Extract the (X, Y) coordinate from the center of the cell holding the provided text.  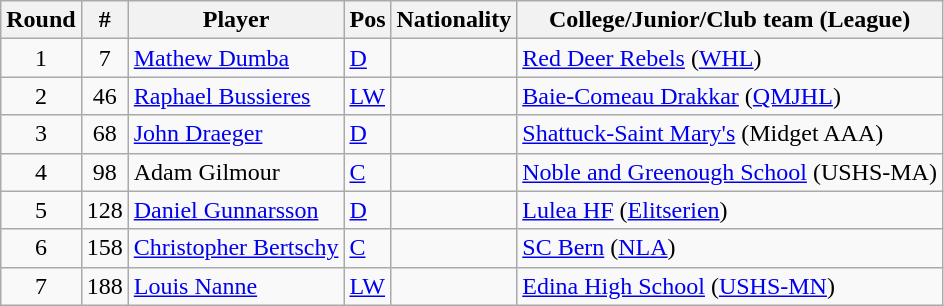
Red Deer Rebels (WHL) (730, 58)
College/Junior/Club team (League) (730, 20)
6 (41, 248)
188 (104, 286)
SC Bern (NLA) (730, 248)
5 (41, 210)
2 (41, 96)
Baie-Comeau Drakkar (QMJHL) (730, 96)
Edina High School (USHS-MN) (730, 286)
Shattuck-Saint Mary's (Midget AAA) (730, 134)
John Draeger (236, 134)
Player (236, 20)
3 (41, 134)
46 (104, 96)
158 (104, 248)
4 (41, 172)
1 (41, 58)
Raphael Bussieres (236, 96)
Christopher Bertschy (236, 248)
Round (41, 20)
Noble and Greenough School (USHS-MA) (730, 172)
Lulea HF (Elitserien) (730, 210)
Daniel Gunnarsson (236, 210)
Nationality (454, 20)
128 (104, 210)
68 (104, 134)
Pos (368, 20)
Adam Gilmour (236, 172)
Mathew Dumba (236, 58)
98 (104, 172)
Louis Nanne (236, 286)
# (104, 20)
